Return [x, y] of the center of cell containing provided text 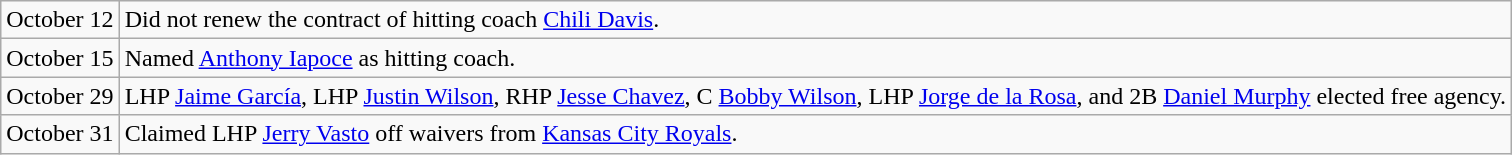
Named Anthony Iapoce as hitting coach. [816, 58]
October 12 [60, 20]
October 15 [60, 58]
Claimed LHP Jerry Vasto off waivers from Kansas City Royals. [816, 134]
October 31 [60, 134]
Did not renew the contract of hitting coach Chili Davis. [816, 20]
October 29 [60, 96]
LHP Jaime García, LHP Justin Wilson, RHP Jesse Chavez, C Bobby Wilson, LHP Jorge de la Rosa, and 2B Daniel Murphy elected free agency. [816, 96]
